Locate the cell with the specified text and output its (X, Y) center coordinate. 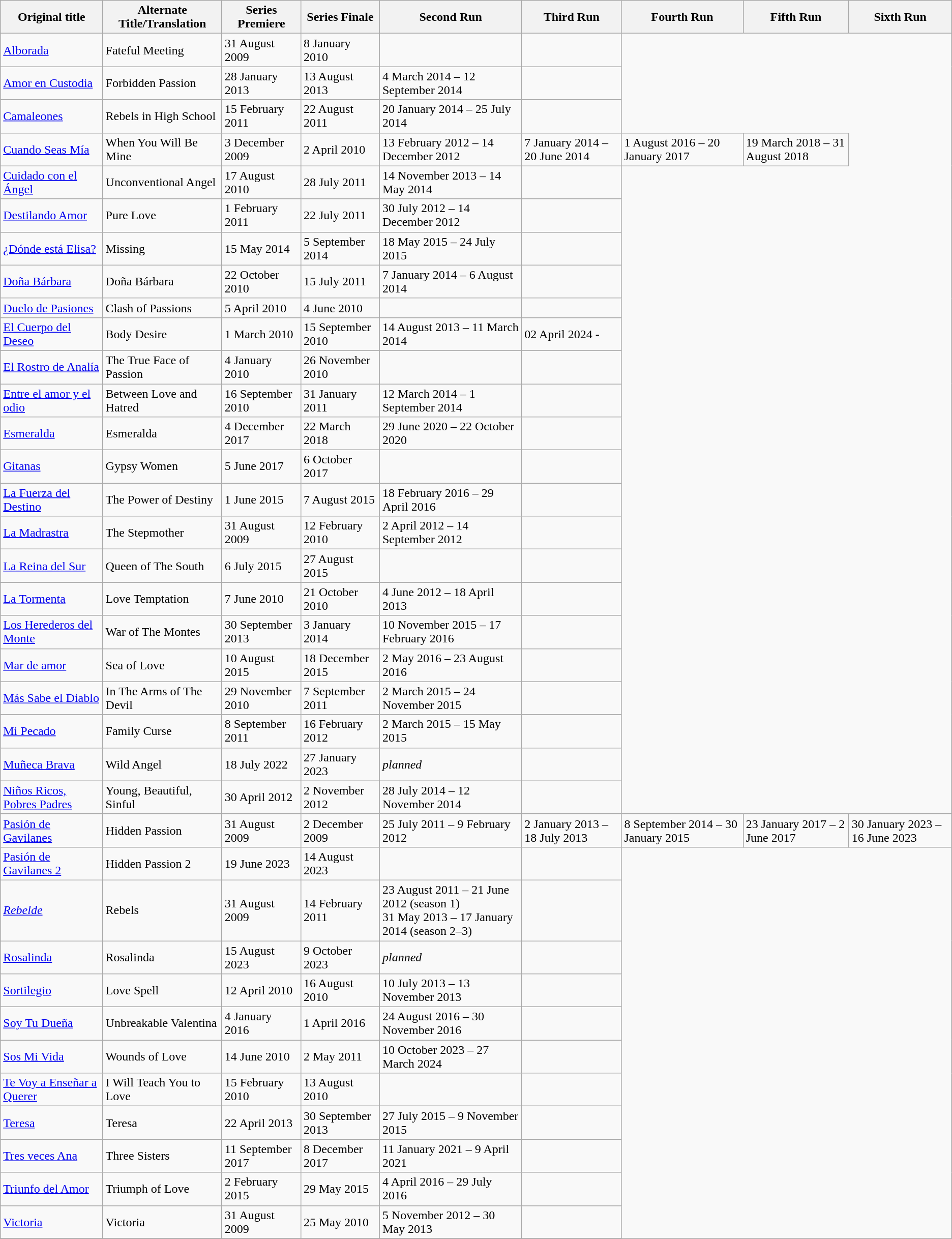
Triumph of Love (162, 1189)
2 April 2012 – 14 September 2012 (451, 533)
17 August 2010 (261, 182)
Destilando Amor (52, 216)
War of The Montes (162, 632)
La Fuerza del Destino (52, 499)
Sortilegio (52, 991)
Mar de amor (52, 665)
02 April 2024 - (572, 334)
16 September 2010 (261, 400)
Triunfo del Amor (52, 1189)
27 August 2015 (340, 566)
30 April 2012 (261, 798)
7 August 2015 (340, 499)
31 January 2011 (340, 400)
Original title (52, 17)
14 November 2013 – 14 May 2014 (451, 182)
The Stepmother (162, 533)
11 September 2017 (261, 1156)
Hidden Passion (162, 830)
Pasión de Gavilanes 2 (52, 864)
Gitanas (52, 467)
16 February 2012 (340, 731)
Los Herederos del Monte (52, 632)
Camaleones (52, 116)
El Rostro de Analía (52, 367)
9 October 2023 (340, 957)
18 July 2022 (261, 764)
8 December 2017 (340, 1156)
2 December 2009 (340, 830)
¿Dónde está Elisa? (52, 248)
14 February 2011 (340, 910)
18 May 2015 – 24 July 2015 (451, 248)
Series Premiere (261, 17)
Between Love and Hatred (162, 400)
2 February 2015 (261, 1189)
18 February 2016 – 29 April 2016 (451, 499)
2 November 2012 (340, 798)
Mi Pecado (52, 731)
22 July 2011 (340, 216)
4 January 2016 (261, 1023)
2 March 2015 – 15 May 2015 (451, 731)
Fifth Run (796, 17)
19 March 2018 – 31 August 2018 (796, 150)
28 July 2014 – 12 November 2014 (451, 798)
15 February 2010 (261, 1089)
7 September 2011 (340, 698)
Unconventional Angel (162, 182)
Cuando Seas Mía (52, 150)
28 July 2011 (340, 182)
El Cuerpo del Deseo (52, 334)
Más Sabe el Diablo (52, 698)
2 March 2015 – 24 November 2015 (451, 698)
2 May 2016 – 23 August 2016 (451, 665)
10 November 2015 – 17 February 2016 (451, 632)
Queen of The South (162, 566)
Unbreakable Valentina (162, 1023)
5 November 2012 – 30 May 2013 (451, 1222)
6 October 2017 (340, 467)
5 April 2010 (261, 308)
13 August 2013 (340, 83)
Clash of Passions (162, 308)
5 June 2017 (261, 467)
Soy Tu Dueña (52, 1023)
When You Will Be Mine (162, 150)
Amor en Custodia (52, 83)
13 August 2010 (340, 1089)
Sos Mi Vida (52, 1057)
25 July 2011 – 9 February 2012 (451, 830)
Sixth Run (900, 17)
7 January 2014 – 6 August 2014 (451, 282)
2 April 2010 (340, 150)
15 August 2023 (261, 957)
13 February 2012 – 14 December 2012 (451, 150)
8 January 2010 (340, 50)
29 November 2010 (261, 698)
23 January 2017 – 2 June 2017 (796, 830)
1 February 2011 (261, 216)
Missing (162, 248)
1 August 2016 – 20 January 2017 (682, 150)
Tres veces Ana (52, 1156)
Second Run (451, 17)
28 January 2013 (261, 83)
Rebels in High School (162, 116)
I Will Teach You to Love (162, 1089)
Sea of Love (162, 665)
1 March 2010 (261, 334)
Wounds of Love (162, 1057)
4 June 2012 – 18 April 2013 (451, 599)
15 September 2010 (340, 334)
10 October 2023 – 27 March 2024 (451, 1057)
4 December 2017 (261, 433)
8 September 2011 (261, 731)
4 January 2010 (261, 367)
22 March 2018 (340, 433)
The True Face of Passion (162, 367)
Entre el amor y el odio (52, 400)
21 October 2010 (340, 599)
The Power of Destiny (162, 499)
Muñeca Brava (52, 764)
Young, Beautiful, Sinful (162, 798)
Love Spell (162, 991)
4 June 2010 (340, 308)
Te Voy a Enseñar a Querer (52, 1089)
Wild Angel (162, 764)
Cuidado con el Ángel (52, 182)
11 January 2021 – 9 April 2021 (451, 1156)
3 January 2014 (340, 632)
12 February 2010 (340, 533)
7 January 2014 – 20 June 2014 (572, 150)
29 June 2020 – 22 October 2020 (451, 433)
30 July 2012 – 14 December 2012 (451, 216)
Alborada (52, 50)
20 January 2014 – 25 July 2014 (451, 116)
23 August 2011 – 21 June 2012 (season 1) 31 May 2013 – 17 January 2014 (season 2–3) (451, 910)
2 May 2011 (340, 1057)
Fourth Run (682, 17)
24 August 2016 – 30 November 2016 (451, 1023)
Rebels (162, 910)
26 November 2010 (340, 367)
2 January 2013 – 18 July 2013 (572, 830)
6 July 2015 (261, 566)
22 April 2013 (261, 1123)
22 August 2011 (340, 116)
In The Arms of The Devil (162, 698)
Niños Ricos, Pobres Padres (52, 798)
1 June 2015 (261, 499)
16 August 2010 (340, 991)
Rebelde (52, 910)
Family Curse (162, 731)
12 April 2010 (261, 991)
27 July 2015 – 9 November 2015 (451, 1123)
Pure Love (162, 216)
3 December 2009 (261, 150)
Gypsy Women (162, 467)
10 July 2013 – 13 November 2013 (451, 991)
10 August 2015 (261, 665)
27 January 2023 (340, 764)
Love Temptation (162, 599)
14 August 2013 – 11 March 2014 (451, 334)
12 March 2014 – 1 September 2014 (451, 400)
Body Desire (162, 334)
Hidden Passion 2 (162, 864)
Third Run (572, 17)
4 April 2016 – 29 July 2016 (451, 1189)
14 August 2023 (340, 864)
Series Finale (340, 17)
La Tormenta (52, 599)
18 December 2015 (340, 665)
Duelo de Pasiones (52, 308)
1 April 2016 (340, 1023)
15 July 2011 (340, 282)
Three Sisters (162, 1156)
La Reina del Sur (52, 566)
8 September 2014 – 30 January 2015 (682, 830)
7 June 2010 (261, 599)
Forbidden Passion (162, 83)
4 March 2014 – 12 September 2014 (451, 83)
15 May 2014 (261, 248)
22 October 2010 (261, 282)
14 June 2010 (261, 1057)
5 September 2014 (340, 248)
Pasión de Gavilanes (52, 830)
29 May 2015 (340, 1189)
30 January 2023 – 16 June 2023 (900, 830)
15 February 2011 (261, 116)
Fateful Meeting (162, 50)
Alternate Title/Translation (162, 17)
La Madrastra (52, 533)
25 May 2010 (340, 1222)
19 June 2023 (261, 864)
